For the text-containing cell, return its midpoint in (x, y) coordinate format. 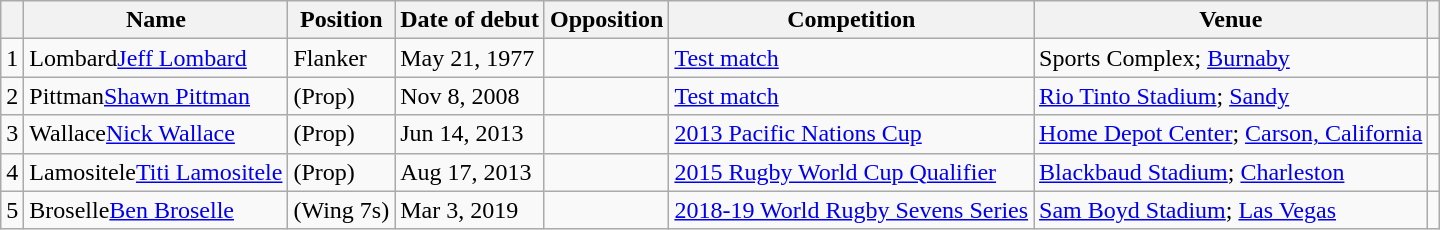
2013 Pacific Nations Cup (852, 134)
May 21, 1977 (470, 58)
5 (12, 210)
4 (12, 172)
2 (12, 96)
Mar 3, 2019 (470, 210)
Home Depot Center; Carson, California (1231, 134)
Rio Tinto Stadium; Sandy (1231, 96)
WallaceNick Wallace (156, 134)
1 (12, 58)
Position (342, 20)
PittmanShawn Pittman (156, 96)
Date of debut (470, 20)
Nov 8, 2008 (470, 96)
Blackbaud Stadium; Charleston (1231, 172)
Sports Complex; Burnaby (1231, 58)
Jun 14, 2013 (470, 134)
BroselleBen Broselle (156, 210)
2018-19 World Rugby Sevens Series (852, 210)
Name (156, 20)
Aug 17, 2013 (470, 172)
Sam Boyd Stadium; Las Vegas (1231, 210)
Opposition (606, 20)
Venue (1231, 20)
(Wing 7s) (342, 210)
2015 Rugby World Cup Qualifier (852, 172)
LamositeleTiti Lamositele (156, 172)
3 (12, 134)
LombardJeff Lombard (156, 58)
Competition (852, 20)
Flanker (342, 58)
